Output the [x, y] coordinate of the center of the cell containing the given text.  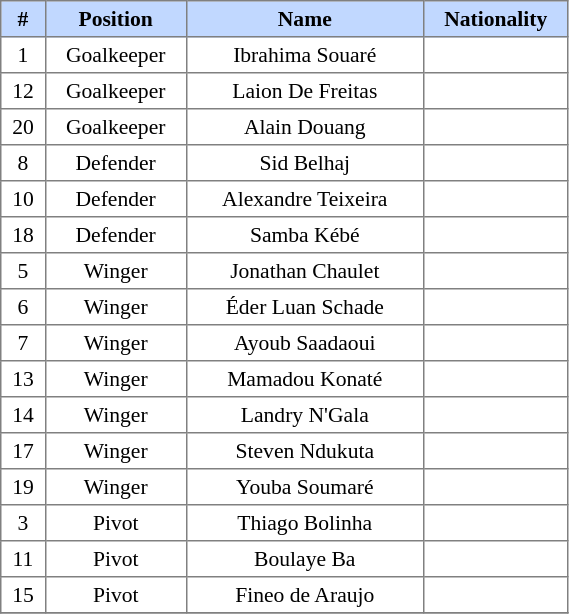
12 [23, 91]
5 [23, 271]
13 [23, 379]
# [23, 19]
18 [23, 235]
Nationality [496, 19]
17 [23, 451]
Laion De Freitas [304, 91]
Thiago Bolinha [304, 523]
10 [23, 199]
Youba Soumaré [304, 487]
Name [304, 19]
Mamadou Konaté [304, 379]
Alexandre Teixeira [304, 199]
20 [23, 127]
Ibrahima Souaré [304, 55]
11 [23, 559]
Fineo de Araujo [304, 595]
14 [23, 415]
Boulaye Ba [304, 559]
Ayoub Saadaoui [304, 343]
Samba Kébé [304, 235]
7 [23, 343]
Sid Belhaj [304, 163]
Landry N'Gala [304, 415]
6 [23, 307]
Éder Luan Schade [304, 307]
3 [23, 523]
Jonathan Chaulet [304, 271]
15 [23, 595]
Position [116, 19]
Steven Ndukuta [304, 451]
8 [23, 163]
1 [23, 55]
Alain Douang [304, 127]
19 [23, 487]
